Provide the [x, y] coordinate of the cell's center where the given text is located.  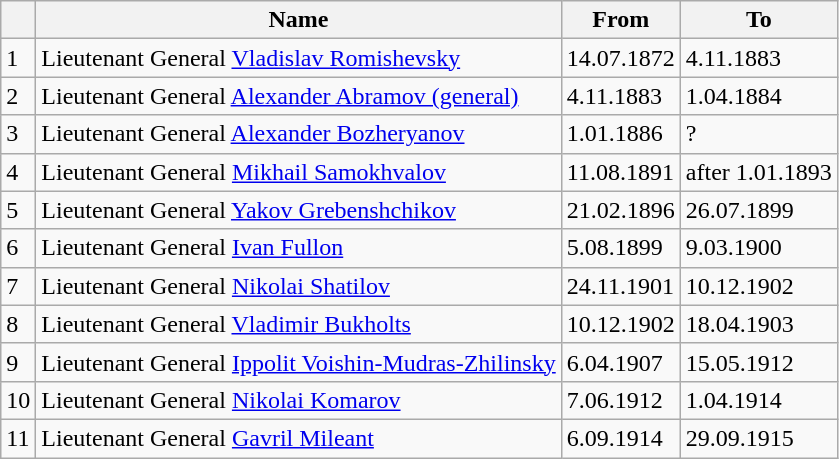
11.08.1891 [620, 172]
5.08.1899 [620, 248]
5 [18, 210]
Lieutenant General Mikhail Samokhvalov [298, 172]
18.04.1903 [758, 324]
Name [298, 20]
4 [18, 172]
Lieutenant General Gavril Mileant [298, 438]
15.05.1912 [758, 362]
8 [18, 324]
1 [18, 58]
From [620, 20]
Lieutenant General Nikolai Shatilov [298, 286]
10 [18, 400]
1.04.1914 [758, 400]
6.09.1914 [620, 438]
after 1.01.1893 [758, 172]
21.02.1896 [620, 210]
7 [18, 286]
Lieutenant General Ippolit Voishin-Mudras-Zhilinsky [298, 362]
9.03.1900 [758, 248]
Lieutenant General Ivan Fullon [298, 248]
2 [18, 96]
1.04.1884 [758, 96]
Lieutenant General Vladimir Bukholts [298, 324]
26.07.1899 [758, 210]
29.09.1915 [758, 438]
14.07.1872 [620, 58]
6.04.1907 [620, 362]
24.11.1901 [620, 286]
? [758, 134]
Lieutenant General Alexander Bozheryanov [298, 134]
3 [18, 134]
7.06.1912 [620, 400]
To [758, 20]
11 [18, 438]
Lieutenant General Vladislav Romishevsky [298, 58]
Lieutenant General Alexander Abramov (general) [298, 96]
6 [18, 248]
1.01.1886 [620, 134]
Lieutenant General Nikolai Komarov [298, 400]
9 [18, 362]
Lieutenant General Yakov Grebenshchikov [298, 210]
